Search for the cell housing the specified text and yield its [X, Y] center coordinate. 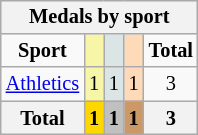
Sport [42, 51]
Athletics [42, 84]
Medals by sport [100, 17]
